Locate the cell with the specified text and output its (X, Y) center coordinate. 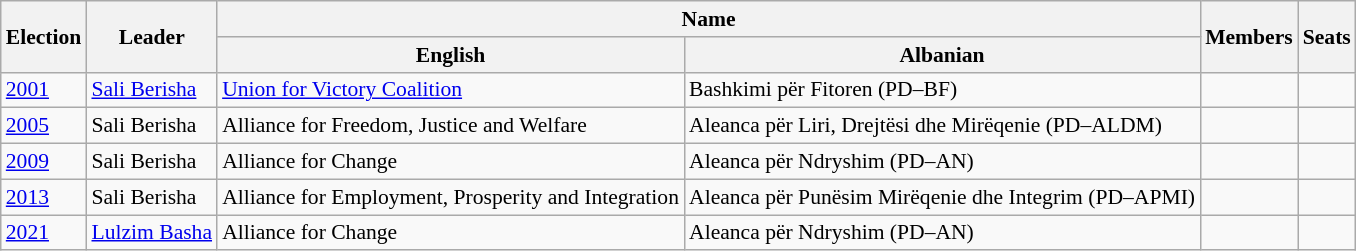
Leader (152, 36)
Aleanca për Liri, Drejtësi dhe Mirëqenie (PD–ALDM) (942, 126)
Members (1249, 36)
Election (44, 36)
Bashkimi për Fitoren (PD–BF) (942, 90)
English (450, 55)
Seats (1327, 36)
Alliance for Freedom, Justice and Welfare (450, 126)
Albanian (942, 55)
2005 (44, 126)
Aleanca për Punësim Mirëqenie dhe Integrim (PD–APMI) (942, 197)
2021 (44, 233)
2009 (44, 162)
Alliance for Employment, Prosperity and Integration (450, 197)
Name (708, 19)
2013 (44, 197)
2001 (44, 90)
Lulzim Basha (152, 233)
Union for Victory Coalition (450, 90)
